From the cell containing the given text, extract its center point as [X, Y] coordinate. 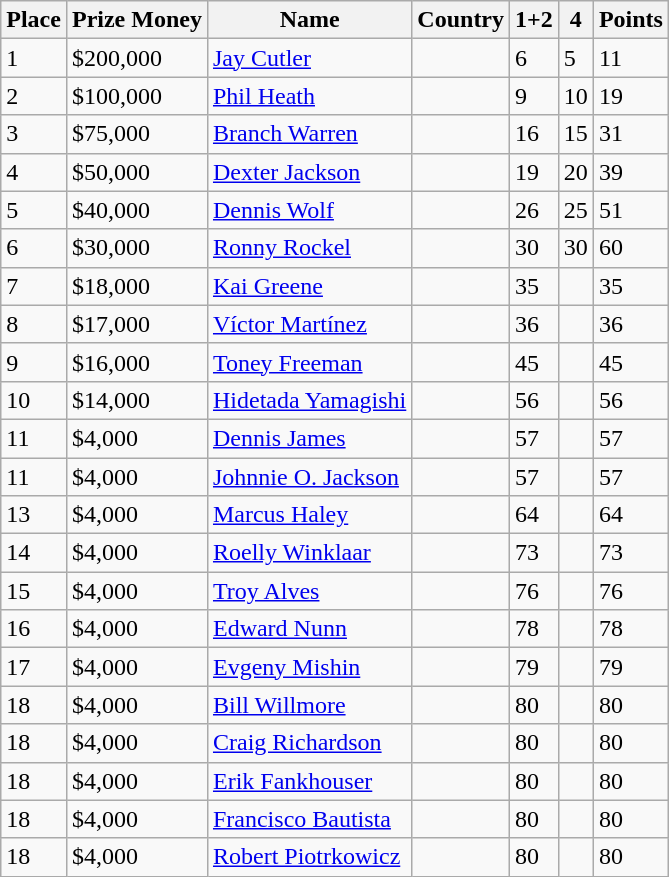
7 [34, 286]
31 [630, 134]
1+2 [534, 20]
Jay Cutler [309, 58]
51 [630, 210]
$75,000 [136, 134]
Johnnie O. Jackson [309, 477]
Phil Heath [309, 96]
Points [630, 20]
$50,000 [136, 172]
14 [34, 553]
Place [34, 20]
1 [34, 58]
8 [34, 324]
Country [461, 20]
20 [576, 172]
Erik Fankhouser [309, 781]
Evgeny Mishin [309, 667]
Robert Piotrkowicz [309, 857]
$18,000 [136, 286]
Dennis James [309, 438]
Craig Richardson [309, 743]
13 [34, 515]
$200,000 [136, 58]
Kai Greene [309, 286]
2 [34, 96]
17 [34, 667]
Prize Money [136, 20]
26 [534, 210]
Víctor Martínez [309, 324]
3 [34, 134]
Name [309, 20]
$17,000 [136, 324]
Dennis Wolf [309, 210]
$40,000 [136, 210]
$16,000 [136, 362]
39 [630, 172]
$100,000 [136, 96]
Francisco Bautista [309, 819]
$30,000 [136, 248]
Troy Alves [309, 591]
60 [630, 248]
Roelly Winklaar [309, 553]
Marcus Haley [309, 515]
Toney Freeman [309, 362]
Bill Willmore [309, 705]
$14,000 [136, 400]
Ronny Rockel [309, 248]
Edward Nunn [309, 629]
Branch Warren [309, 134]
Dexter Jackson [309, 172]
25 [576, 210]
Hidetada Yamagishi [309, 400]
